Identify which cell holds the provided text, then report its [x, y] central coordinate. 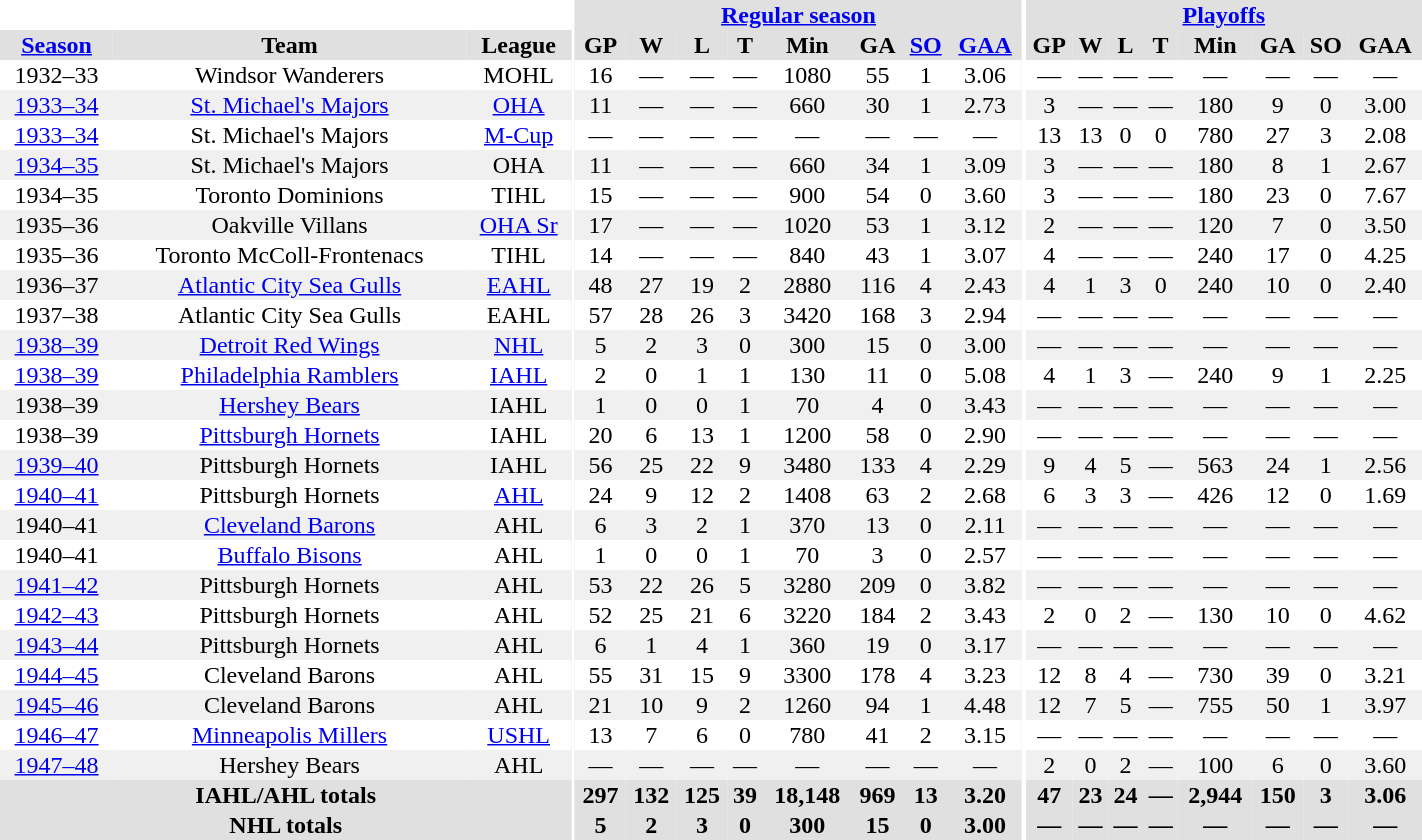
1943–44 [56, 645]
7.67 [1386, 195]
125 [702, 795]
Windsor Wanderers [290, 75]
1945–46 [56, 705]
4.62 [1386, 615]
4.48 [984, 705]
2.29 [984, 465]
840 [807, 255]
20 [600, 435]
2.08 [1386, 135]
14 [600, 255]
3.17 [984, 645]
563 [1215, 465]
OHA Sr [518, 225]
2.94 [984, 315]
133 [878, 465]
NHL totals [286, 825]
63 [878, 495]
Minneapolis Millers [290, 735]
1944–45 [56, 675]
370 [807, 525]
2.11 [984, 525]
3.15 [984, 735]
1020 [807, 225]
Toronto Dominions [290, 195]
16 [600, 75]
18,148 [807, 795]
57 [600, 315]
969 [878, 795]
3280 [807, 585]
52 [600, 615]
360 [807, 645]
3420 [807, 315]
3.21 [1386, 675]
2.43 [984, 285]
58 [878, 435]
47 [1050, 795]
900 [807, 195]
3.23 [984, 675]
NHL [518, 345]
2.90 [984, 435]
Toronto McColl-Frontenacs [290, 255]
1200 [807, 435]
1941–42 [56, 585]
1080 [807, 75]
2.67 [1386, 165]
M-Cup [518, 135]
Detroit Red Wings [290, 345]
297 [600, 795]
56 [600, 465]
3.09 [984, 165]
1408 [807, 495]
Season [56, 45]
3.97 [1386, 705]
3300 [807, 675]
2.40 [1386, 285]
41 [878, 735]
1942–43 [56, 615]
IAHL/AHL totals [286, 795]
3.50 [1386, 225]
34 [878, 165]
50 [1278, 705]
1946–47 [56, 735]
1939–40 [56, 465]
League [518, 45]
426 [1215, 495]
1947–48 [56, 765]
2.56 [1386, 465]
43 [878, 255]
48 [600, 285]
3480 [807, 465]
94 [878, 705]
3.07 [984, 255]
USHL [518, 735]
1937–38 [56, 315]
168 [878, 315]
MOHL [518, 75]
2880 [807, 285]
31 [652, 675]
4.25 [1386, 255]
150 [1278, 795]
3220 [807, 615]
100 [1215, 765]
3.12 [984, 225]
730 [1215, 675]
Playoffs [1224, 15]
5.08 [984, 375]
184 [878, 615]
28 [652, 315]
1932–33 [56, 75]
2.25 [1386, 375]
1.69 [1386, 495]
2.57 [984, 555]
Oakville Villans [290, 225]
2.73 [984, 105]
132 [652, 795]
Team [290, 45]
1936–37 [56, 285]
178 [878, 675]
120 [1215, 225]
3.20 [984, 795]
Buffalo Bisons [290, 555]
755 [1215, 705]
1260 [807, 705]
Philadelphia Ramblers [290, 375]
116 [878, 285]
2.68 [984, 495]
Regular season [798, 15]
3.82 [984, 585]
54 [878, 195]
209 [878, 585]
2,944 [1215, 795]
30 [878, 105]
